Search for the cell housing the specified text and yield its [X, Y] center coordinate. 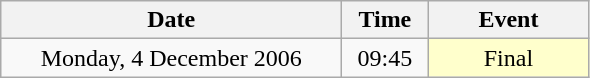
Event [508, 20]
Date [172, 20]
Monday, 4 December 2006 [172, 58]
Time [385, 20]
09:45 [385, 58]
Final [508, 58]
